Output the [x, y] coordinate of the center of the cell containing the given text.  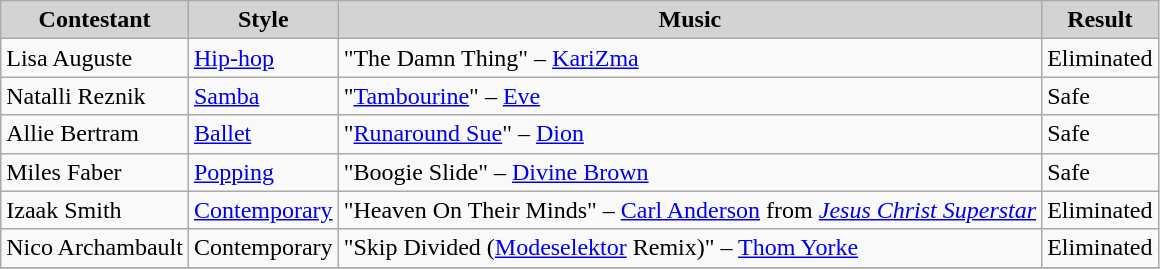
Popping [263, 172]
"Boogie Slide" – Divine Brown [690, 172]
"Skip Divided (Modeselektor Remix)" – Thom Yorke [690, 248]
"The Damn Thing" – KariZma [690, 58]
Contestant [95, 20]
"Heaven On Their Minds" – Carl Anderson from Jesus Christ Superstar [690, 210]
Nico Archambault [95, 248]
Izaak Smith [95, 210]
Style [263, 20]
Lisa Auguste [95, 58]
Miles Faber [95, 172]
Music [690, 20]
Allie Bertram [95, 134]
"Tambourine" – Eve [690, 96]
"Runaround Sue" – Dion [690, 134]
Natalli Reznik [95, 96]
Ballet [263, 134]
Result [1100, 20]
Hip-hop [263, 58]
Samba [263, 96]
